Pinpoint the cell where the given text exists, returning its (X, Y) midpoint coordinate. 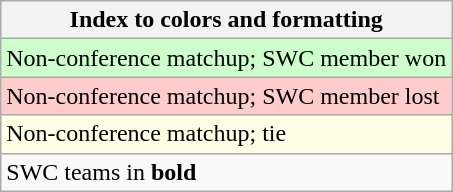
Non-conference matchup; tie (226, 134)
SWC teams in bold (226, 172)
Non-conference matchup; SWC member lost (226, 96)
Index to colors and formatting (226, 20)
Non-conference matchup; SWC member won (226, 58)
